Return the [X, Y] coordinate for the center point of the cell that contains the specified text.  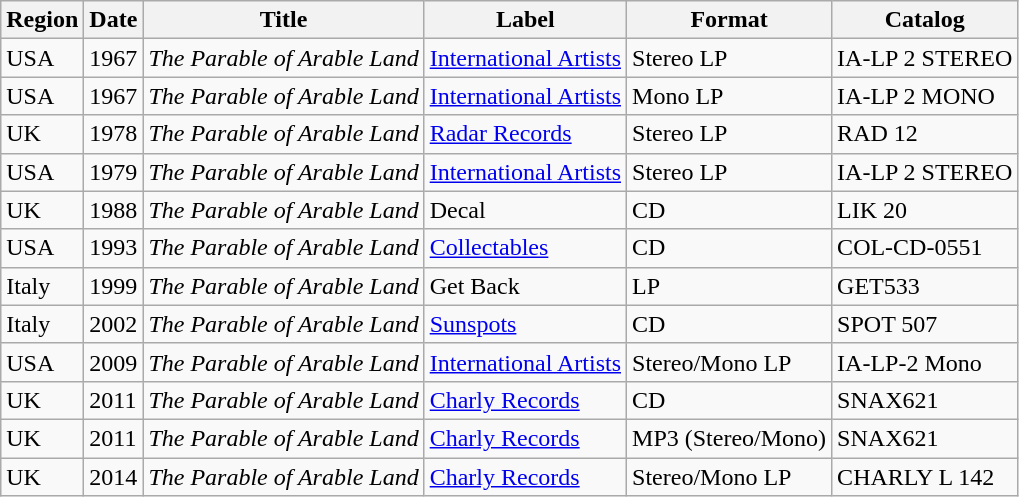
Region [42, 20]
Label [525, 20]
SPOT 507 [925, 324]
1993 [114, 248]
Title [284, 20]
LIK 20 [925, 210]
Date [114, 20]
Radar Records [525, 134]
IA-LP 2 MONO [925, 96]
RAD 12 [925, 134]
GET533 [925, 286]
1978 [114, 134]
Mono LP [730, 96]
2002 [114, 324]
MP3 (Stereo/Mono) [730, 438]
2014 [114, 477]
1988 [114, 210]
2009 [114, 362]
Catalog [925, 20]
Get Back [525, 286]
1979 [114, 172]
Format [730, 20]
IA-LP-2 Mono [925, 362]
LP [730, 286]
COL-CD-0551 [925, 248]
Decal [525, 210]
1999 [114, 286]
Sunspots [525, 324]
Collectables [525, 248]
CHARLY L 142 [925, 477]
